Output the (X, Y) coordinate of the center of the cell containing the given text.  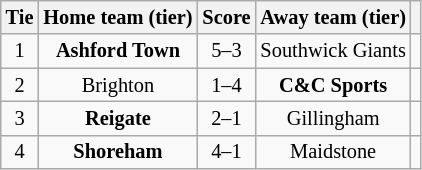
1–4 (226, 85)
2–1 (226, 118)
Score (226, 17)
Southwick Giants (332, 51)
Shoreham (118, 152)
3 (20, 118)
C&C Sports (332, 85)
Brighton (118, 85)
Home team (tier) (118, 17)
Maidstone (332, 152)
Gillingham (332, 118)
Ashford Town (118, 51)
2 (20, 85)
Reigate (118, 118)
5–3 (226, 51)
4–1 (226, 152)
Away team (tier) (332, 17)
Tie (20, 17)
1 (20, 51)
4 (20, 152)
